From the cell containing the given text, extract its center point as (x, y) coordinate. 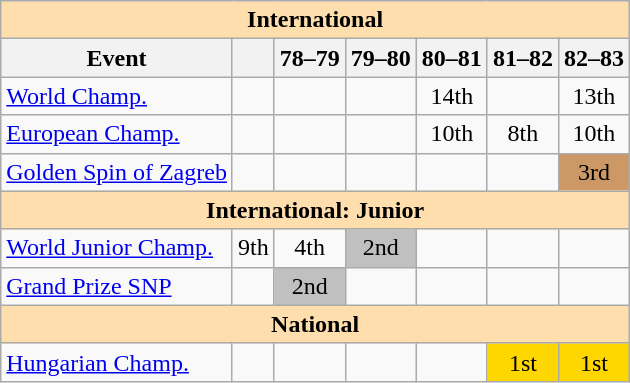
World Junior Champ. (117, 248)
International: Junior (316, 210)
Grand Prize SNP (117, 286)
81–82 (522, 58)
80–81 (452, 58)
Event (117, 58)
Golden Spin of Zagreb (117, 172)
3rd (594, 172)
13th (594, 96)
Hungarian Champ. (117, 362)
79–80 (380, 58)
8th (522, 134)
National (316, 324)
World Champ. (117, 96)
International (316, 20)
78–79 (310, 58)
9th (253, 248)
4th (310, 248)
82–83 (594, 58)
14th (452, 96)
European Champ. (117, 134)
